Scan for the cell matching the given text and deliver its [x, y] coordinate at center. 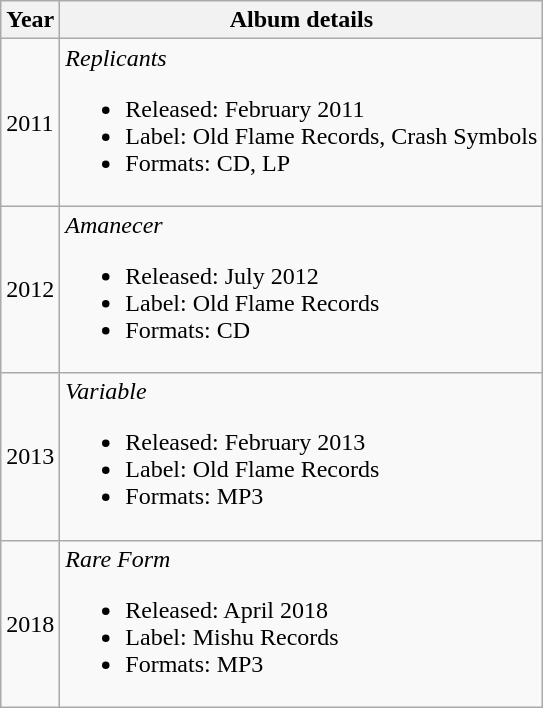
2011 [30, 122]
AmanecerReleased: July 2012Label: Old Flame RecordsFormats: CD [302, 290]
Album details [302, 20]
2018 [30, 624]
Rare FormReleased: April 2018Label: Mishu RecordsFormats: MP3 [302, 624]
2013 [30, 456]
Year [30, 20]
2012 [30, 290]
VariableReleased: February 2013Label: Old Flame RecordsFormats: MP3 [302, 456]
ReplicantsReleased: February 2011Label: Old Flame Records, Crash SymbolsFormats: CD, LP [302, 122]
